Output the (X, Y) coordinate of the center of the cell containing the given text.  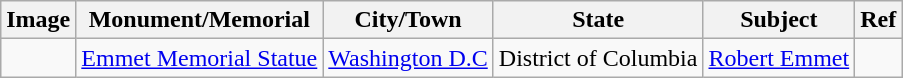
Subject (779, 20)
Monument/Memorial (200, 20)
State (598, 20)
Emmet Memorial Statue (200, 58)
Robert Emmet (779, 58)
Washington D.C (408, 58)
City/Town (408, 20)
District of Columbia (598, 58)
Image (38, 20)
Ref (878, 20)
